Identify which cell holds the provided text, then report its (X, Y) central coordinate. 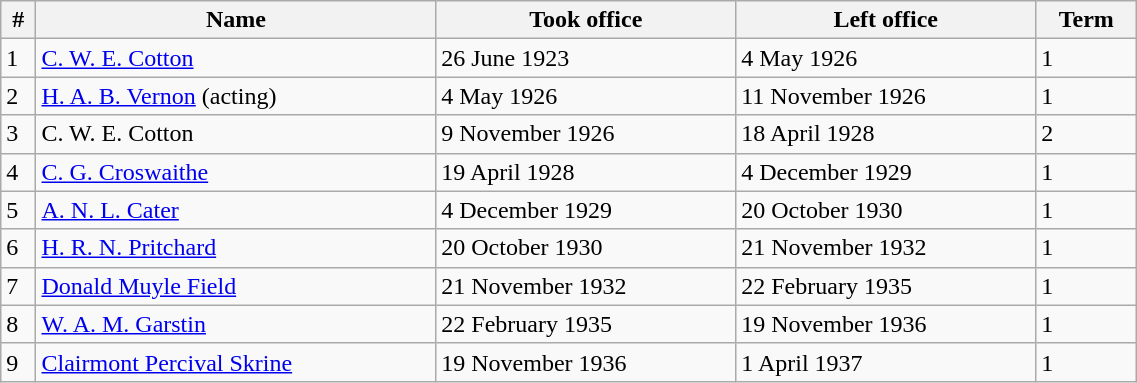
# (18, 20)
19 April 1928 (586, 172)
7 (18, 286)
8 (18, 324)
Term (1086, 20)
Clairmont Percival Skrine (236, 362)
11 November 1926 (886, 96)
9 November 1926 (586, 134)
Name (236, 20)
C. G. Croswaithe (236, 172)
18 April 1928 (886, 134)
Took office (586, 20)
6 (18, 248)
5 (18, 210)
4 (18, 172)
W. A. M. Garstin (236, 324)
H. R. N. Pritchard (236, 248)
26 June 1923 (586, 58)
9 (18, 362)
Left office (886, 20)
Donald Muyle Field (236, 286)
H. A. B. Vernon (acting) (236, 96)
A. N. L. Cater (236, 210)
1 April 1937 (886, 362)
3 (18, 134)
